Pinpoint the cell where the given text exists, returning its (X, Y) midpoint coordinate. 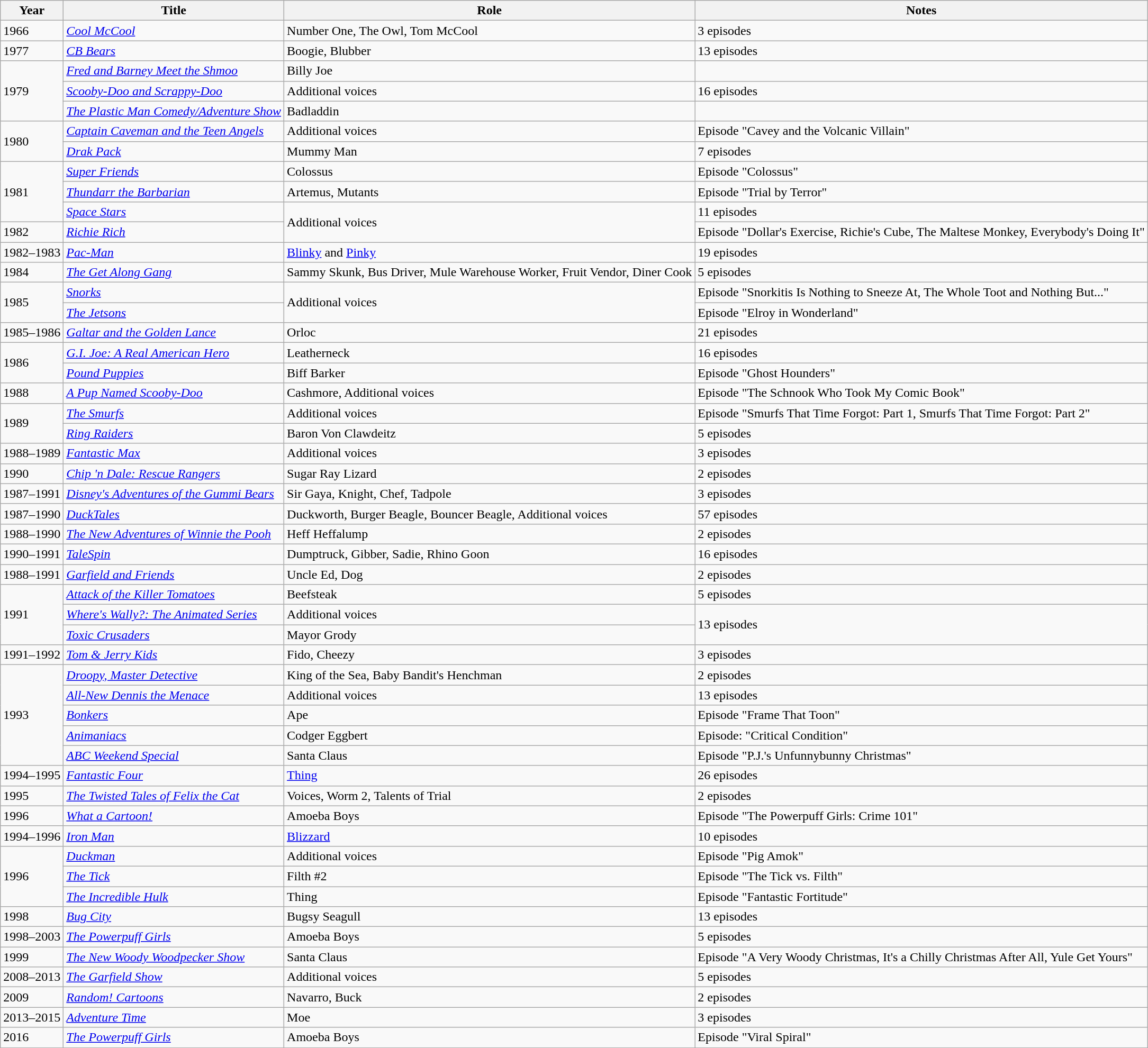
Attack of the Killer Tomatoes (174, 595)
2013–2015 (32, 1017)
The Tick (174, 876)
1985–1986 (32, 333)
Sir Gaya, Knight, Chef, Tadpole (490, 494)
Duckworth, Burger Beagle, Bouncer Beagle, Additional voices (490, 514)
The Get Along Gang (174, 272)
The Jetsons (174, 313)
1988–1991 (32, 574)
Episode "Trial by Terror" (921, 192)
CB Bears (174, 51)
The Twisted Tales of Felix the Cat (174, 796)
The Smurfs (174, 413)
1998–2003 (32, 937)
2009 (32, 997)
The Incredible Hulk (174, 897)
19 episodes (921, 252)
TaleSpin (174, 554)
1988 (32, 393)
Episode "Elroy in Wonderland" (921, 313)
1987–1990 (32, 514)
Drak Pack (174, 151)
Galtar and the Golden Lance (174, 333)
1998 (32, 917)
1977 (32, 51)
Episode "Smurfs That Time Forgot: Part 1, Smurfs That Time Forgot: Part 2" (921, 413)
Episode "The Schnook Who Took My Comic Book" (921, 393)
Episode "The Tick vs. Filth" (921, 876)
Baron Von Clawdeitz (490, 433)
1993 (32, 715)
1986 (32, 363)
26 episodes (921, 776)
Episode "The Powerpuff Girls: Crime 101" (921, 816)
Orloc (490, 333)
Uncle Ed, Dog (490, 574)
Fantastic Max (174, 453)
Fantastic Four (174, 776)
Bonkers (174, 715)
1980 (32, 141)
What a Cartoon! (174, 816)
Episode "Ghost Hounders" (921, 373)
Episode "Dollar's Exercise, Richie's Cube, The Maltese Monkey, Everybody's Doing It" (921, 232)
Leatherneck (490, 353)
Thundarr the Barbarian (174, 192)
All-New Dennis the Menace (174, 695)
DuckTales (174, 514)
Billy Joe (490, 71)
Mayor Grody (490, 635)
1987–1991 (32, 494)
1988–1990 (32, 534)
Mummy Man (490, 151)
Duckman (174, 856)
Space Stars (174, 212)
Pound Puppies (174, 373)
11 episodes (921, 212)
Episode "Snorkitis Is Nothing to Sneeze At, The Whole Toot and Nothing But..." (921, 293)
Blizzard (490, 836)
Beefsteak (490, 595)
Fred and Barney Meet the Shmoo (174, 71)
Super Friends (174, 171)
Filth #2 (490, 876)
1984 (32, 272)
1994–1995 (32, 776)
Badladdin (490, 111)
1995 (32, 796)
Bug City (174, 917)
Scooby-Doo and Scrappy-Doo (174, 91)
Heff Heffalump (490, 534)
1990–1991 (32, 554)
Captain Caveman and the Teen Angels (174, 131)
The Garfield Show (174, 977)
Dumptruck, Gibber, Sadie, Rhino Goon (490, 554)
Year (32, 11)
Ring Raiders (174, 433)
G.I. Joe: A Real American Hero (174, 353)
Snorks (174, 293)
Sammy Skunk, Bus Driver, Mule Warehouse Worker, Fruit Vendor, Diner Cook (490, 272)
Cashmore, Additional voices (490, 393)
1981 (32, 192)
Blinky and Pinky (490, 252)
2016 (32, 1037)
A Pup Named Scooby-Doo (174, 393)
Notes (921, 11)
Episode: "Critical Condition" (921, 735)
Episode "Pig Amok" (921, 856)
Voices, Worm 2, Talents of Trial (490, 796)
Episode "Cavey and the Volcanic Villain" (921, 131)
Adventure Time (174, 1017)
Chip 'n Dale: Rescue Rangers (174, 473)
The Plastic Man Comedy/Adventure Show (174, 111)
Random! Cartoons (174, 997)
Role (490, 11)
Episode "Colossus" (921, 171)
Episode "P.J.'s Unfunnybunny Christmas" (921, 755)
2008–2013 (32, 977)
1982–1983 (32, 252)
Episode "Frame That Toon" (921, 715)
1999 (32, 957)
ABC Weekend Special (174, 755)
Colossus (490, 171)
57 episodes (921, 514)
Garfield and Friends (174, 574)
1979 (32, 91)
Fido, Cheezy (490, 655)
Biff Barker (490, 373)
Navarro, Buck (490, 997)
The New Adventures of Winnie the Pooh (174, 534)
Disney's Adventures of the Gummi Bears (174, 494)
Richie Rich (174, 232)
Title (174, 11)
Pac-Man (174, 252)
Ape (490, 715)
1991 (32, 615)
Toxic Crusaders (174, 635)
Number One, The Owl, Tom McCool (490, 31)
1985 (32, 303)
10 episodes (921, 836)
King of the Sea, Baby Bandit's Henchman (490, 675)
1988–1989 (32, 453)
1982 (32, 232)
Episode "Fantastic Fortitude" (921, 897)
Boogie, Blubber (490, 51)
1966 (32, 31)
Episode "Viral Spiral" (921, 1037)
Droopy, Master Detective (174, 675)
Moe (490, 1017)
1994–1996 (32, 836)
1991–1992 (32, 655)
1990 (32, 473)
Cool McCool (174, 31)
Where's Wally?: The Animated Series (174, 615)
Sugar Ray Lizard (490, 473)
7 episodes (921, 151)
Episode "A Very Woody Christmas, It's a Chilly Christmas After All, Yule Get Yours" (921, 957)
Codger Eggbert (490, 735)
The New Woody Woodpecker Show (174, 957)
Tom & Jerry Kids (174, 655)
Animaniacs (174, 735)
Iron Man (174, 836)
Bugsy Seagull (490, 917)
1989 (32, 423)
21 episodes (921, 333)
Artemus, Mutants (490, 192)
